Locate the cell with the specified text and output its (X, Y) center coordinate. 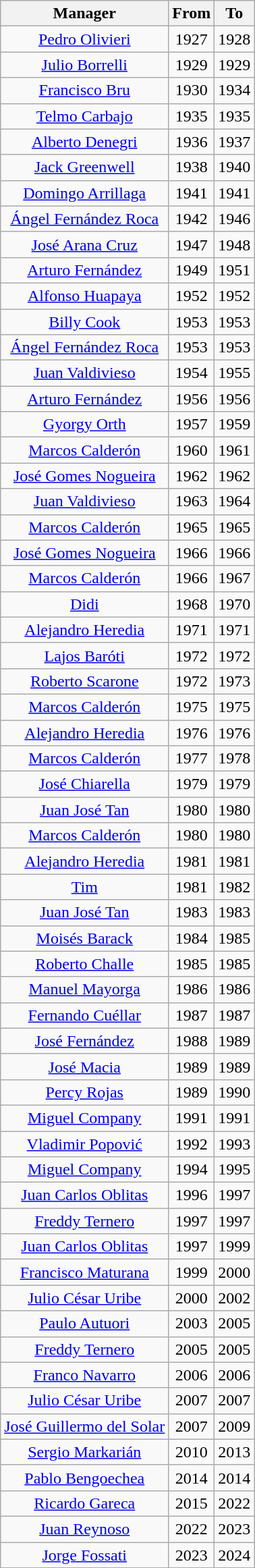
1990 (235, 1092)
Pablo Bengoechea (85, 1478)
1937 (235, 142)
1977 (192, 759)
Tim (85, 887)
1967 (235, 578)
1970 (235, 604)
To (235, 13)
1927 (192, 39)
José Arana Cruz (85, 244)
Franco Navarro (85, 1375)
1968 (192, 604)
1964 (235, 502)
1978 (235, 759)
Alberto Denegri (85, 142)
Paulo Autuori (85, 1324)
1928 (235, 39)
Lajos Baróti (85, 655)
1982 (235, 887)
Telmo Carbajo (85, 116)
1984 (192, 938)
Gyorgy Orth (85, 425)
Roberto Challe (85, 964)
Manager (85, 13)
1936 (192, 142)
Moisés Barack (85, 938)
1951 (235, 270)
1957 (192, 425)
2002 (235, 1298)
1946 (235, 219)
Sergio Markarián (85, 1452)
José Chiarella (85, 784)
2015 (192, 1503)
1993 (235, 1144)
From (192, 13)
1963 (192, 502)
Jorge Fossati (85, 1555)
2009 (235, 1426)
Roberto Scarone (85, 681)
1959 (235, 425)
Didi (85, 604)
Julio Borrelli (85, 65)
Pedro Olivieri (85, 39)
1994 (192, 1170)
Francisco Bru (85, 90)
Ricardo Gareca (85, 1503)
1992 (192, 1144)
2003 (192, 1324)
1973 (235, 681)
1940 (235, 167)
1988 (192, 1041)
1996 (192, 1195)
Domingo Arrillaga (85, 193)
Manuel Mayorga (85, 990)
1949 (192, 270)
José Guillermo del Solar (85, 1426)
2010 (192, 1452)
1960 (192, 450)
1934 (235, 90)
1938 (192, 167)
2024 (235, 1555)
José Fernández (85, 1041)
Vladimir Popović (85, 1144)
2013 (235, 1452)
1930 (192, 90)
1955 (235, 373)
1948 (235, 244)
Percy Rojas (85, 1092)
José Macia (85, 1066)
Fernando Cuéllar (85, 1015)
Alfonso Huapaya (85, 296)
1947 (192, 244)
Juan Reynoso (85, 1529)
1995 (235, 1170)
1942 (192, 219)
Francisco Maturana (85, 1272)
Jack Greenwell (85, 167)
1954 (192, 373)
Billy Cook (85, 322)
1961 (235, 450)
